From the cell containing the given text, extract its center point as (X, Y) coordinate. 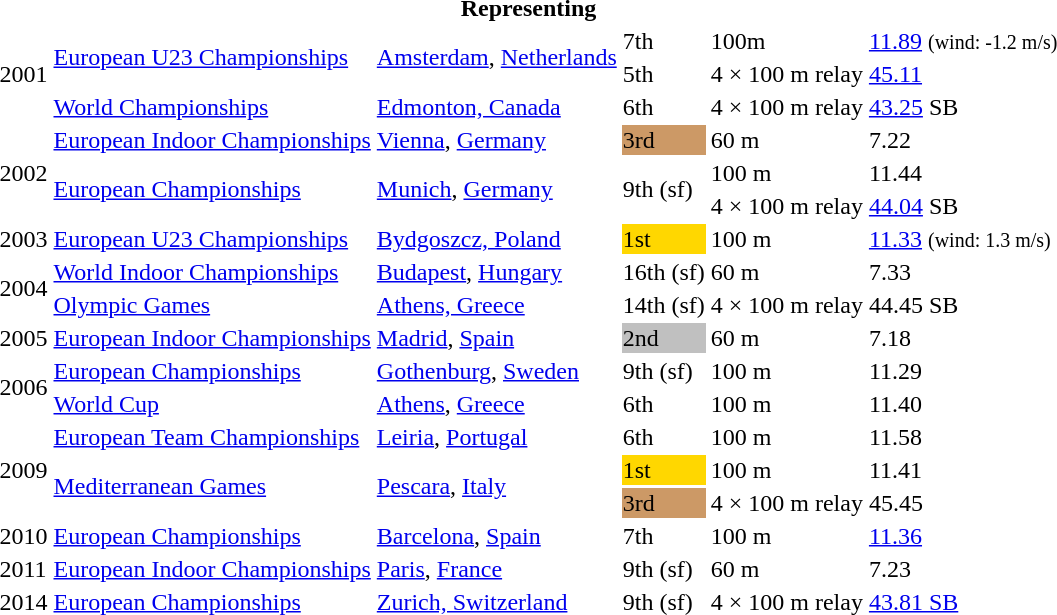
Mediterranean Games (212, 486)
Barcelona, Spain (496, 536)
Leiria, Portugal (496, 437)
Bydgoszcz, Poland (496, 239)
Olympic Games (212, 305)
World Cup (212, 404)
100m (786, 41)
World Championships (212, 107)
World Indoor Championships (212, 272)
European Team Championships (212, 437)
Pescara, Italy (496, 486)
Budapest, Hungary (496, 272)
Vienna, Germany (496, 140)
5th (664, 74)
Gothenburg, Sweden (496, 371)
Amsterdam, Netherlands (496, 58)
Paris, France (496, 569)
Edmonton, Canada (496, 107)
16th (sf) (664, 272)
Madrid, Spain (496, 338)
Munich, Germany (496, 190)
2nd (664, 338)
14th (sf) (664, 305)
